Pinpoint the cell where the given text exists, returning its [x, y] midpoint coordinate. 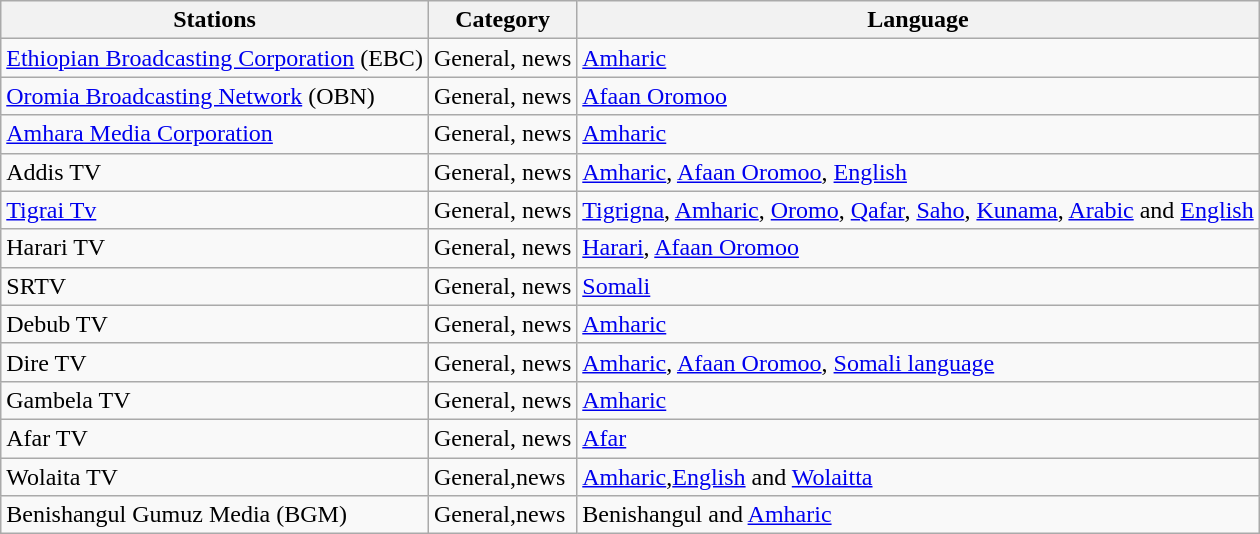
Harari, Afaan Oromoo [918, 248]
Addis TV [215, 172]
Tigrai Tv [215, 210]
Benishangul and Amharic [918, 515]
Afar TV [215, 438]
Harari TV [215, 248]
Somali [918, 286]
Amharic, Afaan Oromoo, English [918, 172]
SRTV [215, 286]
Debub TV [215, 324]
Amhara Media Corporation [215, 134]
Tigrigna, Amharic, Oromo, Qafar, Saho, Kunama, Arabic and English [918, 210]
Gambela TV [215, 400]
Stations [215, 20]
Dire TV [215, 362]
Wolaita TV [215, 477]
Afar [918, 438]
Ethiopian Broadcasting Corporation (EBC) [215, 58]
Afaan Oromoo [918, 96]
Amharic, Afaan Oromoo, Somali language [918, 362]
Category [502, 20]
Oromia Broadcasting Network (OBN) [215, 96]
Benishangul Gumuz Media (BGM) [215, 515]
Language [918, 20]
Amharic,English and Wolaitta [918, 477]
